Scan for the cell matching the given text and deliver its (x, y) coordinate at center. 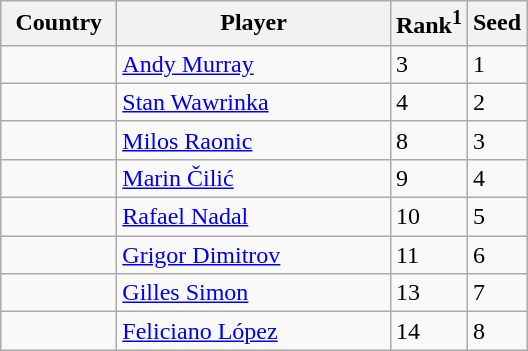
Marin Čilić (254, 178)
7 (496, 293)
Grigor Dimitrov (254, 255)
1 (496, 64)
Feliciano López (254, 331)
Rank1 (428, 24)
Country (59, 24)
Player (254, 24)
Stan Wawrinka (254, 102)
13 (428, 293)
Seed (496, 24)
11 (428, 255)
14 (428, 331)
10 (428, 217)
Gilles Simon (254, 293)
6 (496, 255)
9 (428, 178)
Milos Raonic (254, 140)
2 (496, 102)
Rafael Nadal (254, 217)
Andy Murray (254, 64)
5 (496, 217)
